Find where the given text appears and provide that cell's center as [x, y] coordinate. 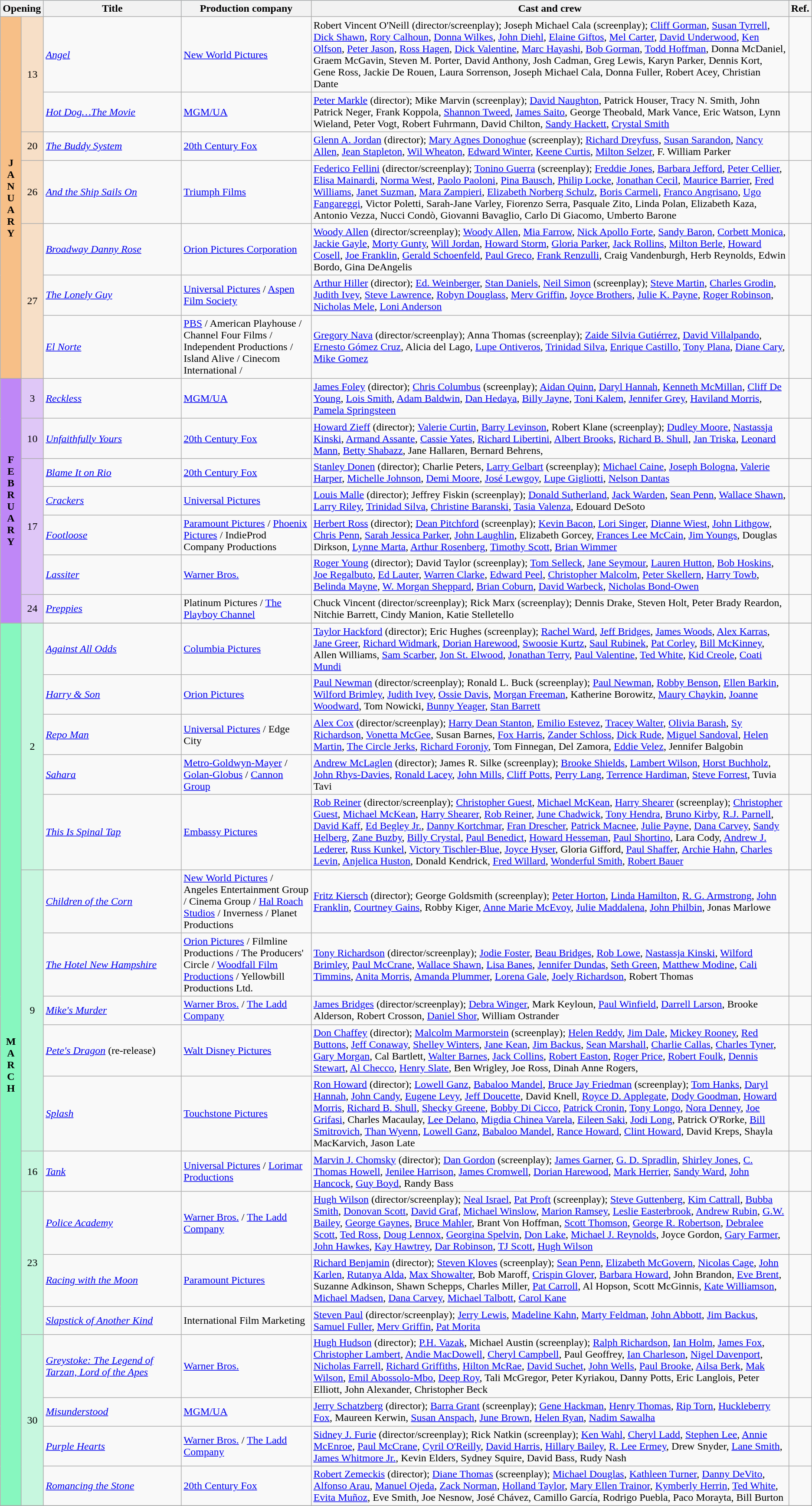
Touchstone Pictures [246, 1113]
30 [32, 1421]
The Hotel New Hampshire [112, 965]
Broadway Danny Rose [112, 249]
Universal Pictures / Aspen Film Society [246, 295]
Tank [112, 1171]
24 [32, 609]
10 [32, 438]
Lassiter [112, 575]
Universal Pictures / Lorimar Productions [246, 1171]
Mike's Murder [112, 1010]
This Is Spinal Tap [112, 832]
23 [32, 1263]
MARCH [11, 1065]
International Film Marketing [246, 1320]
The Buddy System [112, 146]
Footloose [112, 535]
Racing with the Moon [112, 1280]
Police Academy [112, 1223]
Hot Dog…The Movie [112, 112]
Splash [112, 1113]
Orion Pictures / Filmline Productions / The Producers' Circle / Woodfall Film Productions / Yellowbill Productions Ltd. [246, 965]
El Norte [112, 347]
Angel [112, 55]
Romancing the Stone [112, 1486]
Orion Pictures [246, 695]
Embassy Pictures [246, 832]
3 [32, 398]
Paramount Pictures [246, 1280]
The Lonely Guy [112, 295]
Production company [246, 9]
Harry & Son [112, 695]
Opening [22, 9]
Reckless [112, 398]
FEBRUARY [11, 501]
Platinum Pictures / The Playboy Channel [246, 609]
17 [32, 526]
20 [32, 146]
26 [32, 192]
2 [32, 746]
Unfaithfully Yours [112, 438]
Triumph Films [246, 192]
Steven Paul (director/screenplay); Jerry Lewis, Madeline Kahn, Marty Feldman, John Abbott, Jim Backus, Samuel Fuller, Merv Griffin, Pat Morita [550, 1320]
Orion Pictures Corporation [246, 249]
New World Pictures [246, 55]
Repo Man [112, 735]
16 [32, 1171]
Crackers [112, 501]
Walt Disney Pictures [246, 1050]
27 [32, 301]
Sahara [112, 774]
Universal Pictures / Edge City [246, 735]
Purple Hearts [112, 1446]
Title [112, 9]
Misunderstood [112, 1412]
Columbia Pictures [246, 649]
Ref. [800, 9]
Metro-Goldwyn-Mayer / Golan-Globus / Cannon Group [246, 774]
Pete's Dragon (re-release) [112, 1050]
Universal Pictures [246, 501]
Cast and crew [550, 9]
9 [32, 1010]
New World Pictures / Angeles Entertainment Group / Cinema Group / Hal Roach Studios / Inverness / Planet Productions [246, 901]
Blame It on Rio [112, 472]
Against All Odds [112, 649]
And the Ship Sails On [112, 192]
13 [32, 75]
Preppies [112, 609]
Children of the Corn [112, 901]
Slapstick of Another Kind [112, 1320]
PBS / American Playhouse / Channel Four Films / Independent Productions / Island Alive / Cinecom International / [246, 347]
JANUARY [11, 198]
Paramount Pictures / Phoenix Pictures / IndieProd Company Productions [246, 535]
Greystoke: The Legend of Tarzan, Lord of the Apes [112, 1366]
